Pinpoint the cell where the given text exists, returning its (x, y) midpoint coordinate. 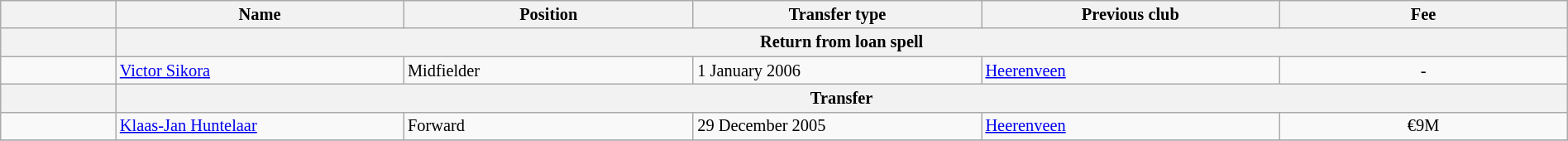
Return from loan spell (842, 42)
Transfer (842, 98)
Previous club (1131, 14)
- (1423, 70)
Forward (548, 126)
Klaas-Jan Huntelaar (260, 126)
Victor Sikora (260, 70)
Name (260, 14)
€9M (1423, 126)
29 December 2005 (837, 126)
1 January 2006 (837, 70)
Transfer type (837, 14)
Fee (1423, 14)
Position (548, 14)
Midfielder (548, 70)
